Locate the cell with the specified text and output its (x, y) center coordinate. 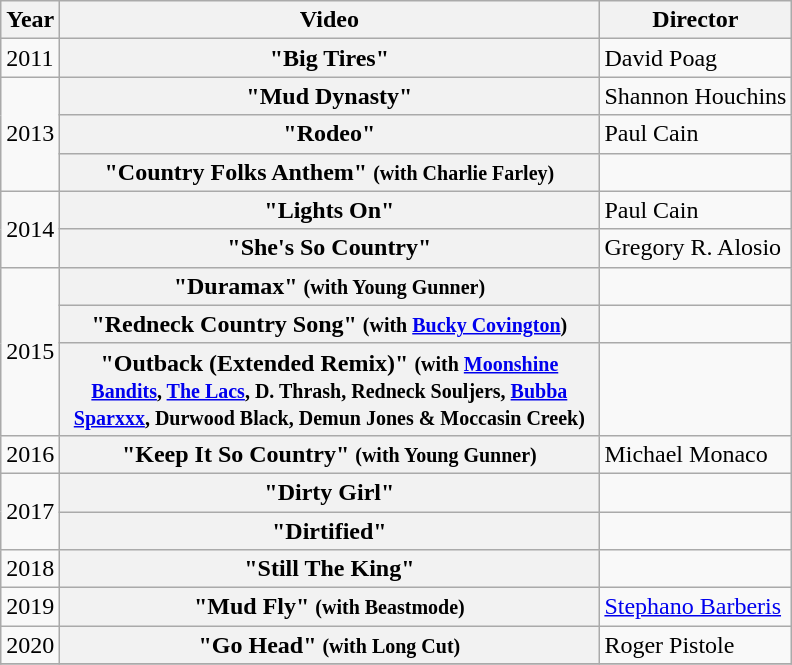
2014 (30, 229)
"Keep It So Country" (with Young Gunner) (330, 454)
Gregory R. Alosio (696, 248)
2019 (30, 607)
2016 (30, 454)
Shannon Houchins (696, 96)
"Still The King" (330, 569)
2011 (30, 58)
"Big Tires" (330, 58)
2018 (30, 569)
"Go Head" (with Long Cut) (330, 645)
"Country Folks Anthem" (with Charlie Farley) (330, 172)
"Rodeo" (330, 134)
"Mud Dynasty" (330, 96)
2013 (30, 134)
Stephano Barberis (696, 607)
"Dirty Girl" (330, 492)
Roger Pistole (696, 645)
"Lights On" (330, 210)
Director (696, 20)
David Poag (696, 58)
"She's So Country" (330, 248)
Michael Monaco (696, 454)
"Mud Fly" (with Beastmode) (330, 607)
"Duramax" (with Young Gunner) (330, 286)
Video (330, 20)
2015 (30, 351)
2020 (30, 645)
"Dirtified" (330, 531)
Year (30, 20)
"Redneck Country Song" (with Bucky Covington) (330, 324)
2017 (30, 511)
